Detect which cell encompasses the target text, then output its [x, y] center coordinate. 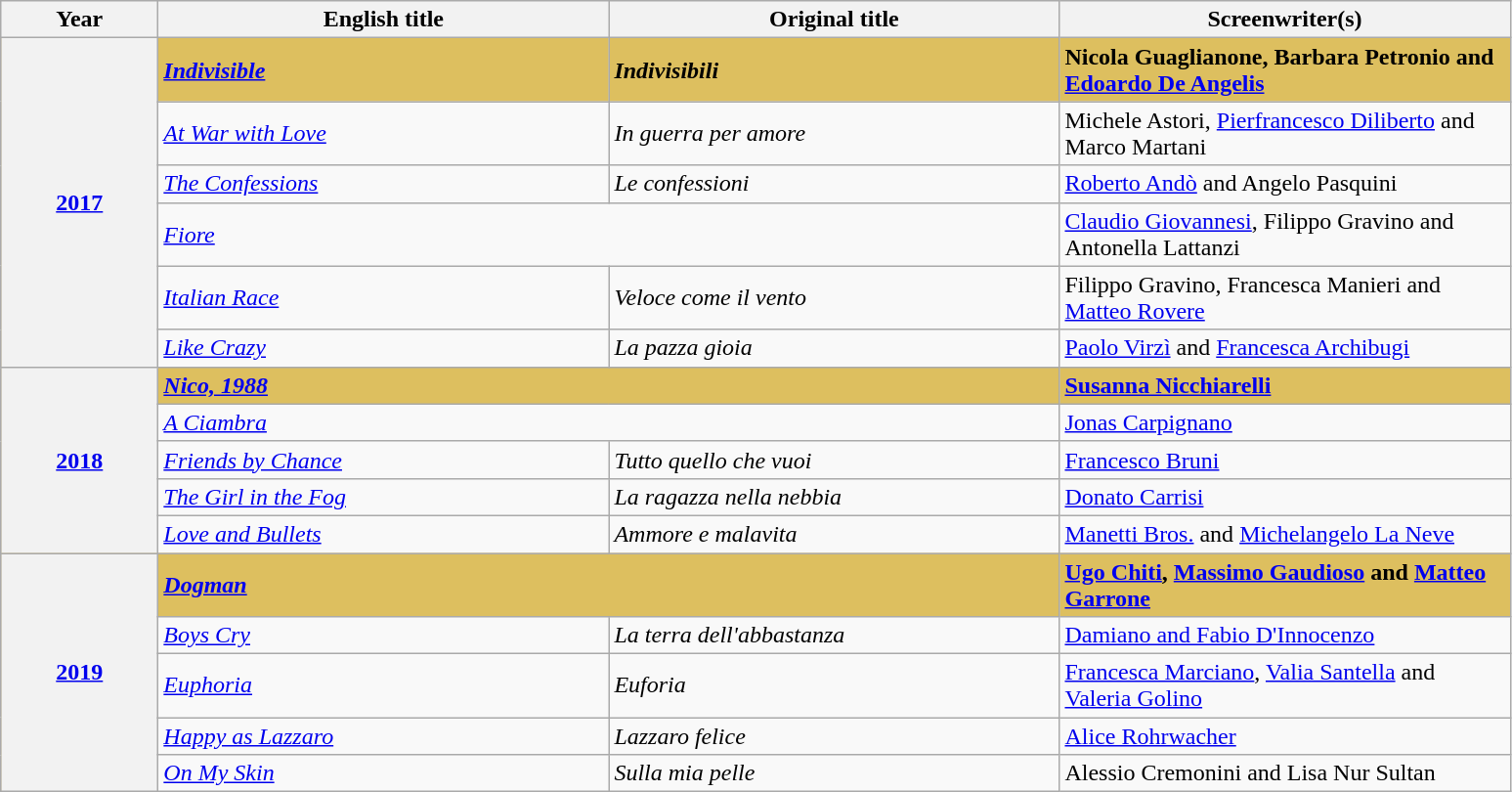
English title [383, 20]
Like Crazy [383, 348]
Euforia [835, 686]
The Confessions [383, 184]
A Ciambra [609, 422]
In guerra per amore [835, 133]
Nicola Guaglianone, Barbara Petronio and Edoardo De Angelis [1284, 70]
Ammore e malavita [835, 534]
Francesco Bruni [1284, 460]
Happy as Lazzaro [383, 736]
Ugo Chiti, Massimo Gaudioso and Matteo Garrone [1284, 585]
Le confessioni [835, 184]
Year [80, 20]
Donato Carrisi [1284, 497]
At War with Love [383, 133]
Indivisible [383, 70]
2019 [80, 673]
Euphoria [383, 686]
Sulla mia pelle [835, 773]
Veloce come il vento [835, 297]
Boys Cry [383, 636]
Friends by Chance [383, 460]
La terra dell'abbastanza [835, 636]
2018 [80, 460]
Michele Astori, Pierfrancesco Diliberto and Marco Martani [1284, 133]
Claudio Giovannesi, Filippo Gravino and Antonella Lattanzi [1284, 235]
Dogman [609, 585]
Francesca Marciano, Valia Santella and Valeria Golino [1284, 686]
Filippo Gravino, Francesca Manieri and Matteo Rovere [1284, 297]
The Girl in the Fog [383, 497]
Jonas Carpignano [1284, 422]
Damiano and Fabio D'Innocenzo [1284, 636]
Lazzaro felice [835, 736]
Alice Rohrwacher [1284, 736]
Indivisibili [835, 70]
Nico, 1988 [609, 385]
Tutto quello che vuoi [835, 460]
Susanna Nicchiarelli [1284, 385]
On My Skin [383, 773]
2017 [80, 202]
Roberto Andò and Angelo Pasquini [1284, 184]
Italian Race [383, 297]
Screenwriter(s) [1284, 20]
Fiore [609, 235]
La ragazza nella nebbia [835, 497]
Original title [835, 20]
Alessio Cremonini and Lisa Nur Sultan [1284, 773]
Love and Bullets [383, 534]
Manetti Bros. and Michelangelo La Neve [1284, 534]
La pazza gioia [835, 348]
Paolo Virzì and Francesca Archibugi [1284, 348]
